Extract the (X, Y) coordinate from the center of the cell holding the provided text.  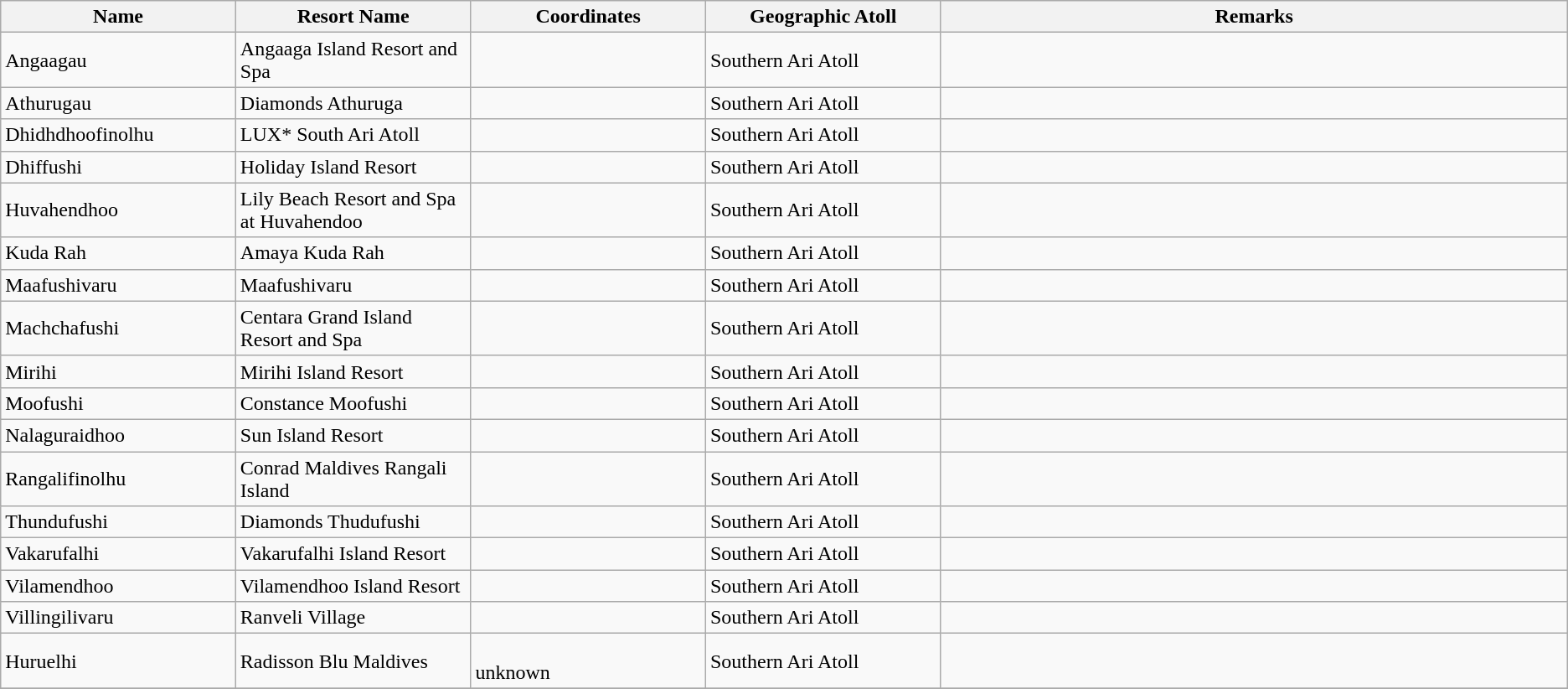
Nalaguraidhoo (119, 435)
Coordinates (588, 17)
Geographic Atoll (823, 17)
Villingilivaru (119, 618)
Angaaga Island Resort and Spa (353, 60)
Machchafushi (119, 329)
Vakarufalhi (119, 554)
Centara Grand Island Resort and Spa (353, 329)
Amaya Kuda Rah (353, 253)
Diamonds Thudufushi (353, 522)
Mirihi (119, 371)
Mirihi Island Resort (353, 371)
Name (119, 17)
Thundufushi (119, 522)
Kuda Rah (119, 253)
Vakarufalhi Island Resort (353, 554)
Diamonds Athuruga (353, 103)
Angaagau (119, 60)
Athurugau (119, 103)
Resort Name (353, 17)
Ranveli Village (353, 618)
Huvahendhoo (119, 210)
Lily Beach Resort and Spa at Huvahendoo (353, 210)
Vilamendhoo (119, 586)
Sun Island Resort (353, 435)
Constance Moofushi (353, 403)
Conrad Maldives Rangali Island (353, 478)
Moofushi (119, 403)
Holiday Island Resort (353, 167)
unknown (588, 661)
Remarks (1254, 17)
LUX* South Ari Atoll (353, 135)
Dhiffushi (119, 167)
Radisson Blu Maldives (353, 661)
Vilamendhoo Island Resort (353, 586)
Rangalifinolhu (119, 478)
Dhidhdhoofinolhu (119, 135)
Huruelhi (119, 661)
